Locate the cell with the specified text and output its [x, y] center coordinate. 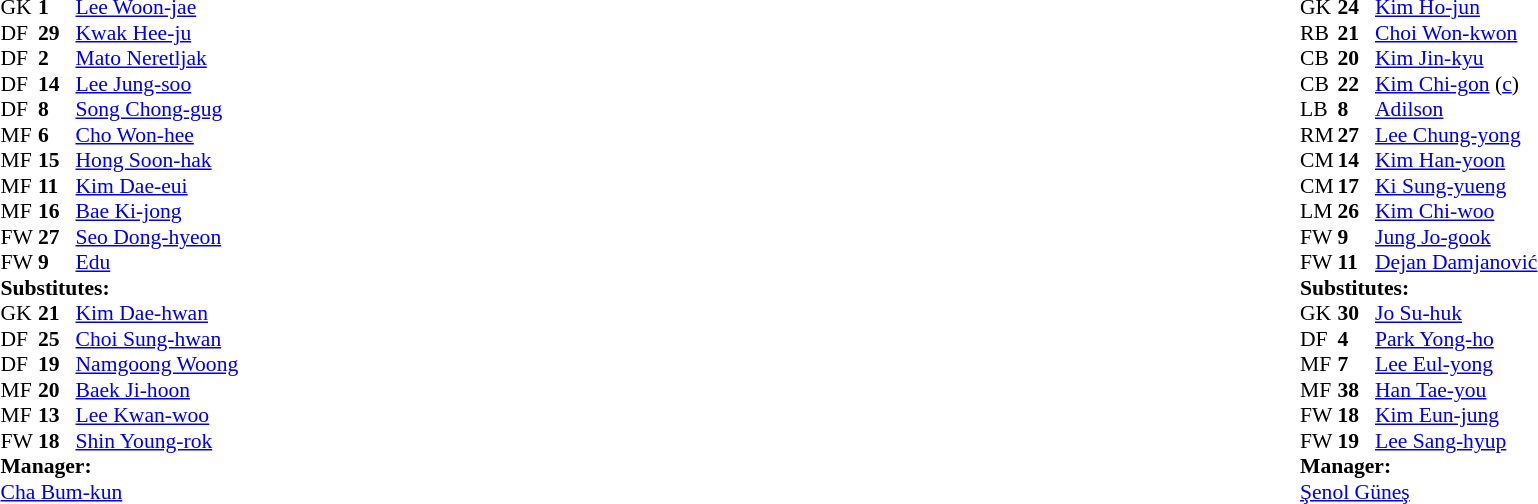
Mato Neretljak [158, 59]
7 [1357, 365]
Shin Young-rok [158, 441]
15 [57, 161]
Lee Kwan-woo [158, 415]
RM [1319, 135]
Lee Eul-yong [1456, 365]
2 [57, 59]
29 [57, 33]
Namgoong Woong [158, 365]
Bae Ki-jong [158, 211]
Dejan Damjanović [1456, 263]
Kim Eun-jung [1456, 415]
Kim Dae-hwan [158, 313]
Kim Dae-eui [158, 186]
Cho Won-hee [158, 135]
Seo Dong-hyeon [158, 237]
RB [1319, 33]
30 [1357, 313]
Lee Sang-hyup [1456, 441]
16 [57, 211]
LM [1319, 211]
Kwak Hee-ju [158, 33]
22 [1357, 84]
26 [1357, 211]
Adilson [1456, 109]
Song Chong-gug [158, 109]
6 [57, 135]
17 [1357, 186]
Choi Won-kwon [1456, 33]
Park Yong-ho [1456, 339]
Kim Han-yoon [1456, 161]
Kim Chi-gon (c) [1456, 84]
38 [1357, 390]
Kim Chi-woo [1456, 211]
Jung Jo-gook [1456, 237]
Lee Chung-yong [1456, 135]
25 [57, 339]
Kim Jin-kyu [1456, 59]
Ki Sung-yueng [1456, 186]
Choi Sung-hwan [158, 339]
Lee Jung-soo [158, 84]
Han Tae-you [1456, 390]
4 [1357, 339]
13 [57, 415]
LB [1319, 109]
Baek Ji-hoon [158, 390]
Jo Su-huk [1456, 313]
Hong Soon-hak [158, 161]
Edu [158, 263]
